Return the (X, Y) coordinate for the center point of the cell that contains the specified text.  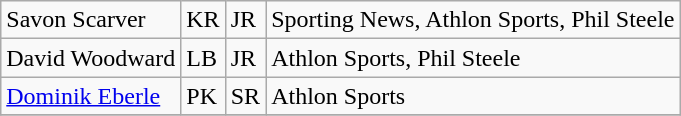
Athlon Sports, Phil Steele (473, 58)
SR (245, 96)
Savon Scarver (91, 20)
PK (203, 96)
Athlon Sports (473, 96)
Sporting News, Athlon Sports, Phil Steele (473, 20)
LB (203, 58)
Dominik Eberle (91, 96)
David Woodward (91, 58)
KR (203, 20)
